Extract the (x, y) coordinate from the center of the cell holding the provided text.  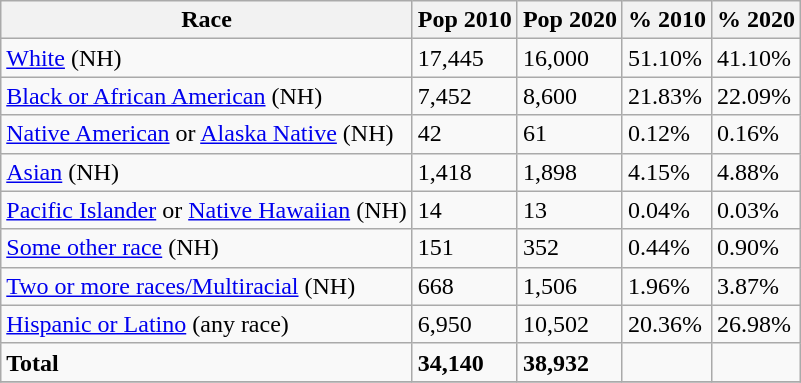
6,950 (464, 324)
Asian (NH) (207, 172)
8,600 (570, 96)
0.04% (666, 210)
0.12% (666, 134)
26.98% (756, 324)
14 (464, 210)
34,140 (464, 362)
Total (207, 362)
Native American or Alaska Native (NH) (207, 134)
1,506 (570, 286)
151 (464, 248)
13 (570, 210)
0.16% (756, 134)
3.87% (756, 286)
22.09% (756, 96)
20.36% (666, 324)
4.88% (756, 172)
21.83% (666, 96)
17,445 (464, 58)
41.10% (756, 58)
0.03% (756, 210)
1.96% (666, 286)
Pop 2020 (570, 20)
% 2020 (756, 20)
Pop 2010 (464, 20)
White (NH) (207, 58)
Hispanic or Latino (any race) (207, 324)
1,418 (464, 172)
0.90% (756, 248)
1,898 (570, 172)
10,502 (570, 324)
61 (570, 134)
7,452 (464, 96)
Two or more races/Multiracial (NH) (207, 286)
0.44% (666, 248)
668 (464, 286)
Black or African American (NH) (207, 96)
4.15% (666, 172)
Some other race (NH) (207, 248)
352 (570, 248)
% 2010 (666, 20)
42 (464, 134)
51.10% (666, 58)
Pacific Islander or Native Hawaiian (NH) (207, 210)
16,000 (570, 58)
38,932 (570, 362)
Race (207, 20)
